Provide the [X, Y] coordinate of the cell's center where the given text is located.  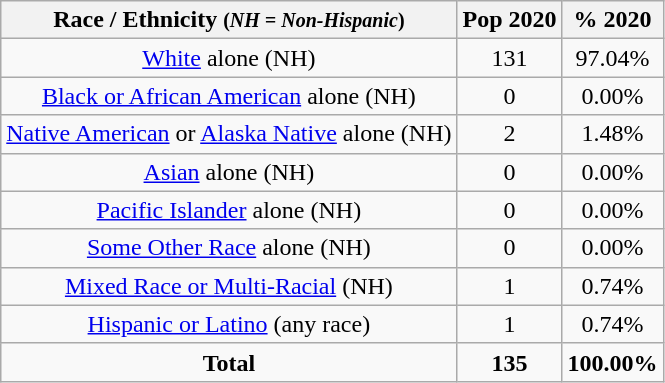
135 [510, 362]
Mixed Race or Multi-Racial (NH) [229, 286]
Total [229, 362]
131 [510, 58]
Hispanic or Latino (any race) [229, 324]
% 2020 [612, 20]
100.00% [612, 362]
Pacific Islander alone (NH) [229, 210]
97.04% [612, 58]
Race / Ethnicity (NH = Non-Hispanic) [229, 20]
1.48% [612, 134]
Some Other Race alone (NH) [229, 248]
2 [510, 134]
White alone (NH) [229, 58]
Pop 2020 [510, 20]
Black or African American alone (NH) [229, 96]
Native American or Alaska Native alone (NH) [229, 134]
Asian alone (NH) [229, 172]
